Pinpoint the cell where the given text exists, returning its (x, y) midpoint coordinate. 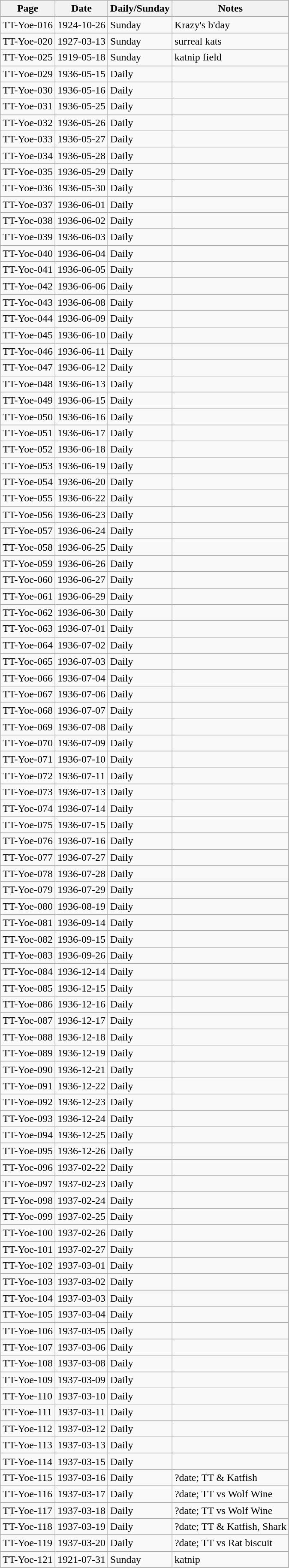
TT-Yoe-094 (28, 1135)
TT-Yoe-074 (28, 808)
1936-12-15 (81, 988)
1936-07-28 (81, 874)
TT-Yoe-047 (28, 368)
TT-Yoe-038 (28, 221)
1936-07-09 (81, 743)
1937-03-05 (81, 1331)
TT-Yoe-107 (28, 1347)
TT-Yoe-058 (28, 547)
TT-Yoe-060 (28, 580)
TT-Yoe-067 (28, 694)
1937-03-02 (81, 1282)
1936-12-21 (81, 1070)
TT-Yoe-118 (28, 1527)
TT-Yoe-057 (28, 531)
1937-03-20 (81, 1543)
TT-Yoe-076 (28, 841)
TT-Yoe-087 (28, 1021)
TT-Yoe-048 (28, 384)
TT-Yoe-091 (28, 1086)
1936-06-02 (81, 221)
TT-Yoe-115 (28, 1478)
1936-06-20 (81, 482)
surreal kats (230, 41)
TT-Yoe-061 (28, 596)
1936-06-06 (81, 286)
TT-Yoe-077 (28, 857)
TT-Yoe-098 (28, 1200)
1936-06-08 (81, 302)
TT-Yoe-064 (28, 645)
TT-Yoe-085 (28, 988)
TT-Yoe-042 (28, 286)
TT-Yoe-036 (28, 188)
1937-03-19 (81, 1527)
Daily/Sunday (140, 9)
1936-06-03 (81, 237)
TT-Yoe-041 (28, 270)
Date (81, 9)
TT-Yoe-110 (28, 1396)
TT-Yoe-078 (28, 874)
1936-06-12 (81, 368)
TT-Yoe-040 (28, 253)
TT-Yoe-121 (28, 1559)
TT-Yoe-025 (28, 57)
1936-07-04 (81, 678)
1937-03-04 (81, 1315)
1936-05-26 (81, 123)
1936-12-25 (81, 1135)
TT-Yoe-043 (28, 302)
TT-Yoe-100 (28, 1233)
TT-Yoe-104 (28, 1298)
TT-Yoe-050 (28, 416)
1924-10-26 (81, 25)
1937-03-11 (81, 1412)
TT-Yoe-054 (28, 482)
1937-03-13 (81, 1445)
1936-07-15 (81, 825)
1936-07-01 (81, 629)
TT-Yoe-101 (28, 1249)
TT-Yoe-070 (28, 743)
1936-12-17 (81, 1021)
1936-12-24 (81, 1119)
1936-05-16 (81, 90)
1936-08-19 (81, 906)
1936-06-16 (81, 416)
1936-05-30 (81, 188)
TT-Yoe-112 (28, 1429)
1936-06-18 (81, 449)
TT-Yoe-086 (28, 1004)
1936-09-15 (81, 939)
1936-07-16 (81, 841)
1936-07-29 (81, 890)
TT-Yoe-099 (28, 1216)
TT-Yoe-071 (28, 760)
1936-06-17 (81, 433)
1936-06-22 (81, 498)
TT-Yoe-111 (28, 1412)
1936-09-14 (81, 923)
TT-Yoe-030 (28, 90)
1937-03-17 (81, 1494)
1921-07-31 (81, 1559)
1936-06-25 (81, 547)
1936-06-27 (81, 580)
TT-Yoe-073 (28, 792)
TT-Yoe-035 (28, 172)
TT-Yoe-106 (28, 1331)
TT-Yoe-079 (28, 890)
TT-Yoe-037 (28, 205)
TT-Yoe-033 (28, 139)
1937-03-12 (81, 1429)
1936-06-10 (81, 335)
1937-03-08 (81, 1363)
TT-Yoe-080 (28, 906)
1927-03-13 (81, 41)
katnip (230, 1559)
1936-09-26 (81, 955)
1937-03-16 (81, 1478)
TT-Yoe-069 (28, 727)
TT-Yoe-044 (28, 319)
1936-06-29 (81, 596)
1936-07-08 (81, 727)
TT-Yoe-059 (28, 564)
1937-02-22 (81, 1167)
1936-06-04 (81, 253)
TT-Yoe-081 (28, 923)
TT-Yoe-032 (28, 123)
Notes (230, 9)
TT-Yoe-051 (28, 433)
1936-07-11 (81, 776)
1936-07-02 (81, 645)
?date; TT vs Rat biscuit (230, 1543)
TT-Yoe-031 (28, 106)
1936-06-15 (81, 400)
TT-Yoe-053 (28, 465)
TT-Yoe-045 (28, 335)
1936-06-30 (81, 612)
TT-Yoe-114 (28, 1461)
TT-Yoe-066 (28, 678)
?date; TT & Katfish, Shark (230, 1527)
1936-06-05 (81, 270)
1936-12-22 (81, 1086)
TT-Yoe-109 (28, 1380)
1936-12-26 (81, 1151)
TT-Yoe-082 (28, 939)
1936-07-27 (81, 857)
TT-Yoe-052 (28, 449)
TT-Yoe-029 (28, 74)
TT-Yoe-105 (28, 1315)
1936-05-25 (81, 106)
1919-05-18 (81, 57)
TT-Yoe-063 (28, 629)
1937-02-24 (81, 1200)
TT-Yoe-119 (28, 1543)
TT-Yoe-056 (28, 515)
TT-Yoe-117 (28, 1510)
1936-12-23 (81, 1102)
1936-05-29 (81, 172)
1936-06-11 (81, 351)
1936-07-10 (81, 760)
1937-02-25 (81, 1216)
1936-05-27 (81, 139)
TT-Yoe-102 (28, 1266)
1936-06-26 (81, 564)
1936-06-19 (81, 465)
1936-06-01 (81, 205)
katnip field (230, 57)
TT-Yoe-016 (28, 25)
1937-03-09 (81, 1380)
TT-Yoe-072 (28, 776)
TT-Yoe-092 (28, 1102)
1937-02-27 (81, 1249)
TT-Yoe-039 (28, 237)
1937-03-10 (81, 1396)
1937-03-18 (81, 1510)
1936-05-28 (81, 155)
TT-Yoe-096 (28, 1167)
1936-12-19 (81, 1053)
1936-07-06 (81, 694)
1936-07-03 (81, 661)
Page (28, 9)
TT-Yoe-083 (28, 955)
1936-07-07 (81, 710)
1936-12-16 (81, 1004)
1936-07-14 (81, 808)
?date; TT & Katfish (230, 1478)
TT-Yoe-097 (28, 1184)
1936-06-13 (81, 384)
TT-Yoe-049 (28, 400)
1937-03-06 (81, 1347)
TT-Yoe-088 (28, 1037)
TT-Yoe-093 (28, 1119)
1936-12-18 (81, 1037)
1937-02-23 (81, 1184)
1936-06-09 (81, 319)
TT-Yoe-020 (28, 41)
1936-05-15 (81, 74)
1937-03-01 (81, 1266)
TT-Yoe-084 (28, 971)
1937-03-15 (81, 1461)
TT-Yoe-095 (28, 1151)
TT-Yoe-090 (28, 1070)
1937-03-03 (81, 1298)
1937-02-26 (81, 1233)
Krazy's b'day (230, 25)
TT-Yoe-116 (28, 1494)
1936-07-13 (81, 792)
TT-Yoe-065 (28, 661)
TT-Yoe-108 (28, 1363)
1936-12-14 (81, 971)
TT-Yoe-046 (28, 351)
1936-06-24 (81, 531)
TT-Yoe-103 (28, 1282)
TT-Yoe-075 (28, 825)
TT-Yoe-068 (28, 710)
TT-Yoe-089 (28, 1053)
TT-Yoe-034 (28, 155)
TT-Yoe-062 (28, 612)
TT-Yoe-055 (28, 498)
TT-Yoe-113 (28, 1445)
1936-06-23 (81, 515)
